Return [x, y] of the center of cell containing provided text 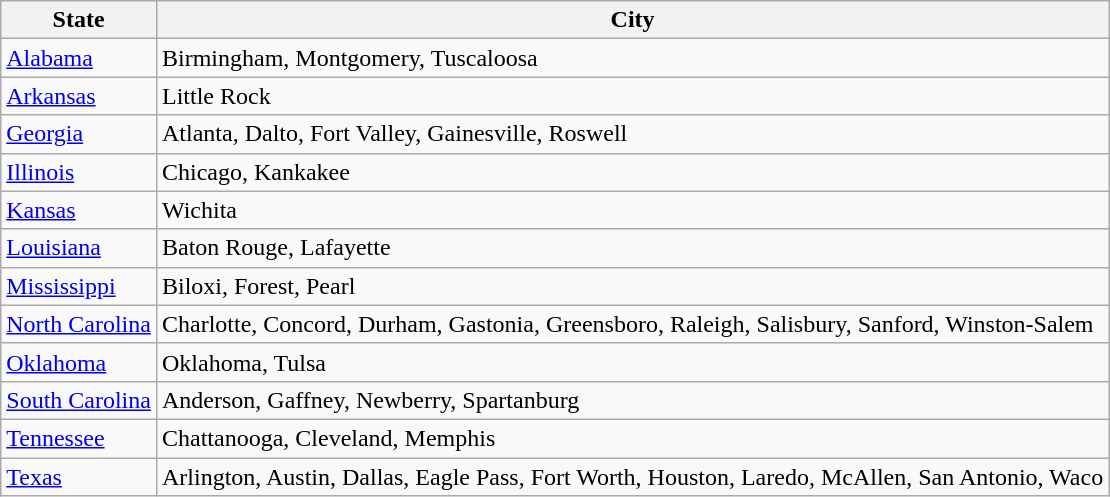
Birmingham, Montgomery, Tuscaloosa [632, 58]
City [632, 20]
Illinois [79, 172]
Arlington, Austin, Dallas, Eagle Pass, Fort Worth, Houston, Laredo, McAllen, San Antonio, Waco [632, 477]
State [79, 20]
Louisiana [79, 248]
Wichita [632, 210]
Anderson, Gaffney, Newberry, Spartanburg [632, 400]
Baton Rouge, Lafayette [632, 248]
Kansas [79, 210]
Tennessee [79, 438]
Chicago, Kankakee [632, 172]
North Carolina [79, 324]
Arkansas [79, 96]
Atlanta, Dalto, Fort Valley, Gainesville, Roswell [632, 134]
Biloxi, Forest, Pearl [632, 286]
Texas [79, 477]
Alabama [79, 58]
Oklahoma, Tulsa [632, 362]
Oklahoma [79, 362]
Charlotte, Concord, Durham, Gastonia, Greensboro, Raleigh, Salisbury, Sanford, Winston-Salem [632, 324]
South Carolina [79, 400]
Georgia [79, 134]
Mississippi [79, 286]
Chattanooga, Cleveland, Memphis [632, 438]
Little Rock [632, 96]
